Find where the given text appears and provide that cell's center as [X, Y] coordinate. 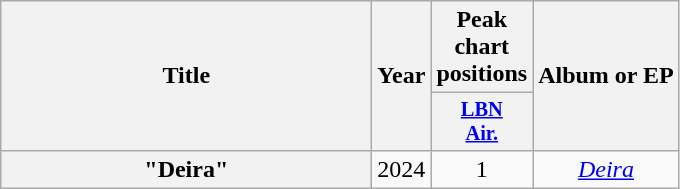
Year [402, 76]
Peak chart positions [482, 47]
2024 [402, 169]
"Deira" [186, 169]
1 [482, 169]
LBNAir. [482, 122]
Deira [606, 169]
Album or EP [606, 76]
Title [186, 76]
